Scan for the cell matching the given text and deliver its (x, y) coordinate at center. 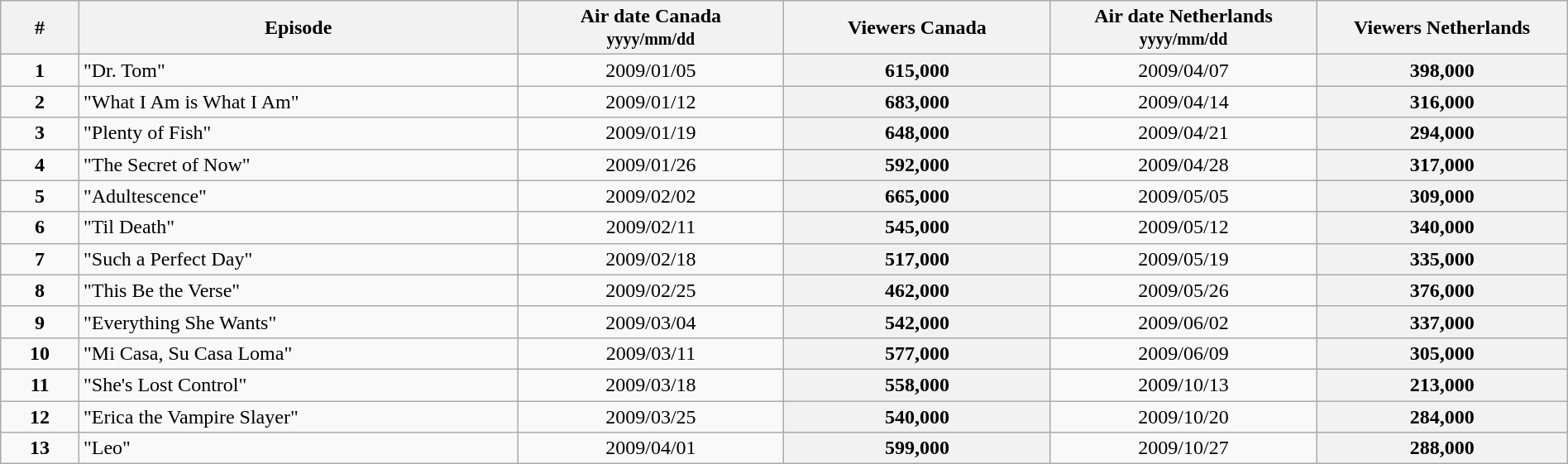
2009/10/13 (1183, 385)
11 (40, 385)
2009/03/04 (651, 322)
10 (40, 353)
Air date Canadayyyy/mm/dd (651, 28)
2009/06/09 (1183, 353)
"Erica the Vampire Slayer" (298, 416)
"This Be the Verse" (298, 290)
309,000 (1442, 196)
2009/02/18 (651, 259)
Viewers Canada (917, 28)
2009/04/14 (1183, 102)
4 (40, 165)
2009/03/25 (651, 416)
317,000 (1442, 165)
340,000 (1442, 227)
2009/04/07 (1183, 70)
2 (40, 102)
"Plenty of Fish" (298, 133)
"Dr. Tom" (298, 70)
1 (40, 70)
5 (40, 196)
376,000 (1442, 290)
2009/02/02 (651, 196)
2009/01/26 (651, 165)
2009/06/02 (1183, 322)
Episode (298, 28)
213,000 (1442, 385)
"Mi Casa, Su Casa Loma" (298, 353)
592,000 (917, 165)
615,000 (917, 70)
462,000 (917, 290)
8 (40, 290)
3 (40, 133)
545,000 (917, 227)
2009/04/21 (1183, 133)
2009/05/26 (1183, 290)
2009/01/05 (651, 70)
335,000 (1442, 259)
558,000 (917, 385)
2009/01/19 (651, 133)
284,000 (1442, 416)
Viewers Netherlands (1442, 28)
337,000 (1442, 322)
294,000 (1442, 133)
"She's Lost Control" (298, 385)
2009/04/28 (1183, 165)
2009/10/20 (1183, 416)
12 (40, 416)
"Leo" (298, 448)
"The Secret of Now" (298, 165)
288,000 (1442, 448)
"What I Am is What I Am" (298, 102)
683,000 (917, 102)
2009/10/27 (1183, 448)
517,000 (917, 259)
2009/02/11 (651, 227)
6 (40, 227)
"Everything She Wants" (298, 322)
"Adultescence" (298, 196)
665,000 (917, 196)
13 (40, 448)
540,000 (917, 416)
316,000 (1442, 102)
577,000 (917, 353)
# (40, 28)
2009/05/12 (1183, 227)
2009/03/18 (651, 385)
2009/05/05 (1183, 196)
542,000 (917, 322)
305,000 (1442, 353)
648,000 (917, 133)
599,000 (917, 448)
7 (40, 259)
9 (40, 322)
2009/05/19 (1183, 259)
Air date Netherlandsyyyy/mm/dd (1183, 28)
2009/01/12 (651, 102)
2009/02/25 (651, 290)
2009/04/01 (651, 448)
2009/03/11 (651, 353)
"Til Death" (298, 227)
398,000 (1442, 70)
"Such a Perfect Day" (298, 259)
